Determine the (X, Y) coordinate at the center of the cell enclosing the given text.  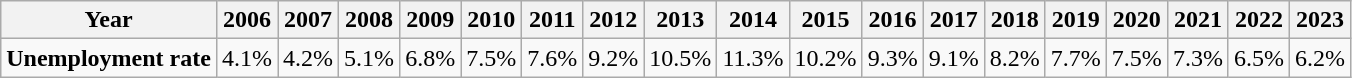
2012 (614, 20)
Year (109, 20)
4.2% (308, 58)
2008 (370, 20)
8.2% (1014, 58)
6.5% (1258, 58)
Unemployment rate (109, 58)
9.2% (614, 58)
6.8% (430, 58)
2023 (1320, 20)
2017 (954, 20)
9.1% (954, 58)
7.6% (552, 58)
11.3% (753, 58)
2007 (308, 20)
5.1% (370, 58)
2020 (1136, 20)
4.1% (246, 58)
2013 (680, 20)
2009 (430, 20)
7.3% (1198, 58)
2015 (826, 20)
2011 (552, 20)
2021 (1198, 20)
2014 (753, 20)
2022 (1258, 20)
7.7% (1076, 58)
9.3% (892, 58)
2010 (492, 20)
10.5% (680, 58)
10.2% (826, 58)
2018 (1014, 20)
2016 (892, 20)
6.2% (1320, 58)
2019 (1076, 20)
2006 (246, 20)
